Output the [X, Y] coordinate of the center of the cell containing the given text.  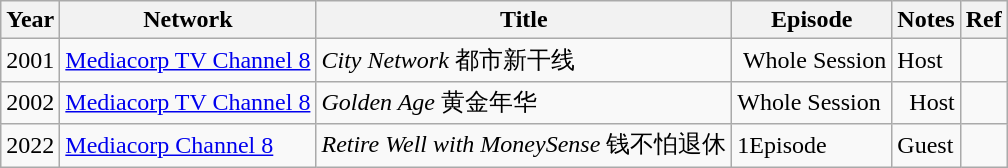
Year [30, 20]
Guest [926, 146]
Notes [926, 20]
Mediacorp Channel 8 [188, 146]
2022 [30, 146]
Title [524, 20]
Golden Age 黄金年华 [524, 102]
1Episode [812, 146]
2002 [30, 102]
Retire Well with MoneySense 钱不怕退休 [524, 146]
Network [188, 20]
Ref [984, 20]
2001 [30, 60]
City Network 都市新干线 [524, 60]
Episode [812, 20]
